Determine the [x, y] coordinate at the center of the cell enclosing the given text.  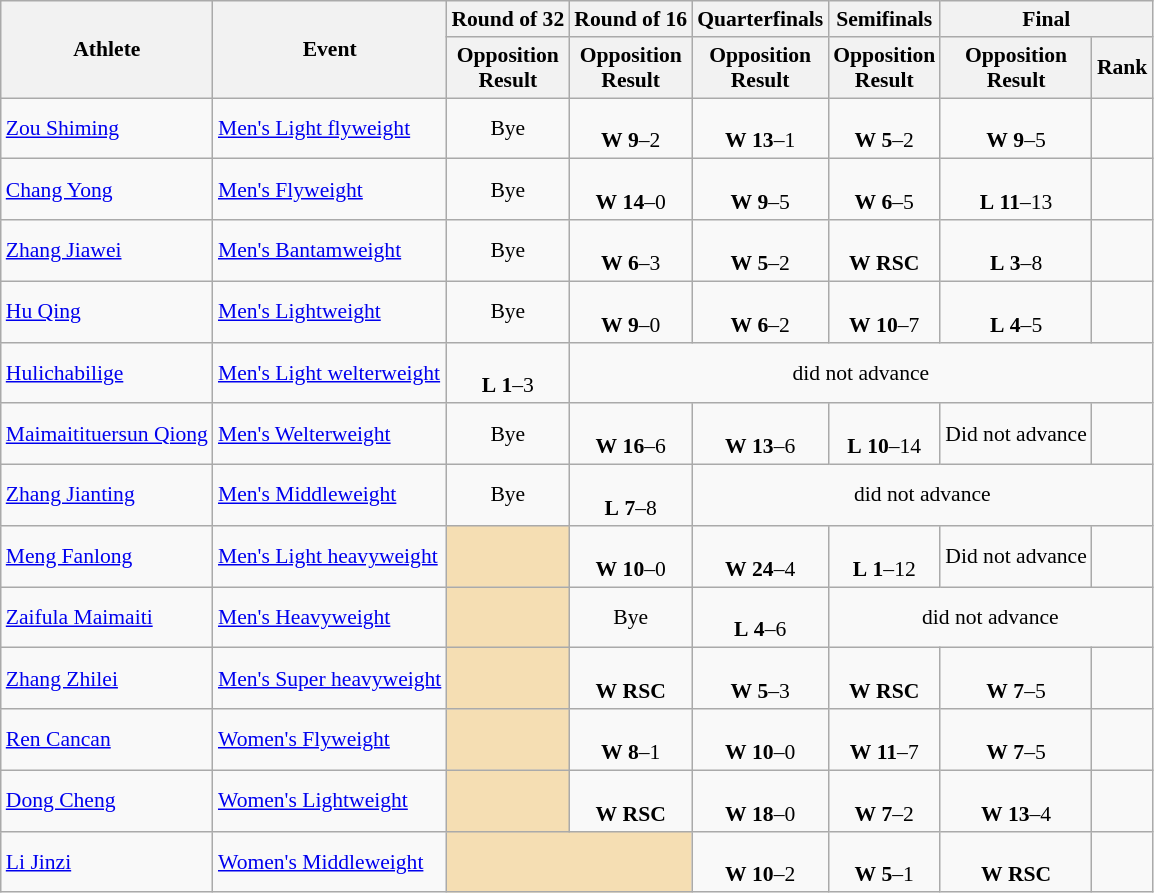
Zhang Zhilei [107, 678]
Meng Fanlong [107, 556]
W 9–0 [630, 312]
Round of 16 [630, 19]
Hu Qing [107, 312]
Women's Lightweight [330, 800]
W 13–6 [760, 434]
W 9–2 [630, 128]
Chang Yong [107, 190]
Quarterfinals [760, 19]
Men's Super heavyweight [330, 678]
Men's Light heavyweight [330, 556]
W 16–6 [630, 434]
Men's Lightweight [330, 312]
L 1–3 [508, 372]
W 6–5 [884, 190]
Rank [1122, 68]
Zaifula Maimaiti [107, 618]
L 7–8 [630, 496]
W 13–1 [760, 128]
W 11–7 [884, 740]
W 10–7 [884, 312]
Li Jinzi [107, 862]
L 4–6 [760, 618]
W 13–4 [1016, 800]
Dong Cheng [107, 800]
Women's Flyweight [330, 740]
Men's Middleweight [330, 496]
Hulichabilige [107, 372]
W 10–2 [760, 862]
Zhang Jiawei [107, 250]
Men's Light welterweight [330, 372]
W 5–3 [760, 678]
Men's Flyweight [330, 190]
Event [330, 50]
W 8–1 [630, 740]
Men's Welterweight [330, 434]
Zhang Jianting [107, 496]
Final [1046, 19]
Zou Shiming [107, 128]
Round of 32 [508, 19]
W 24–4 [760, 556]
Men's Heavyweight [330, 618]
Semifinals [884, 19]
L 1–12 [884, 556]
L 3–8 [1016, 250]
W 6–2 [760, 312]
W 6–3 [630, 250]
L 11–13 [1016, 190]
Ren Cancan [107, 740]
L 10–14 [884, 434]
Men's Bantamweight [330, 250]
W 7–2 [884, 800]
Maimaitituersun Qiong [107, 434]
W 5–1 [884, 862]
L 4–5 [1016, 312]
W 18–0 [760, 800]
Women's Middleweight [330, 862]
Men's Light flyweight [330, 128]
Athlete [107, 50]
W 14–0 [630, 190]
